Return the [X, Y] coordinate for the center point of the cell that contains the specified text.  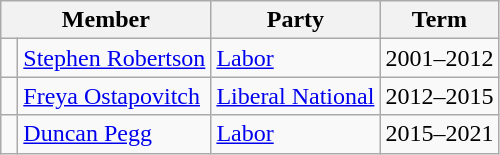
Term [440, 20]
Duncan Pegg [114, 134]
Party [296, 20]
2001–2012 [440, 58]
Stephen Robertson [114, 58]
Liberal National [296, 96]
Freya Ostapovitch [114, 96]
2015–2021 [440, 134]
Member [106, 20]
2012–2015 [440, 96]
